Locate the cell with the specified text and output its [x, y] center coordinate. 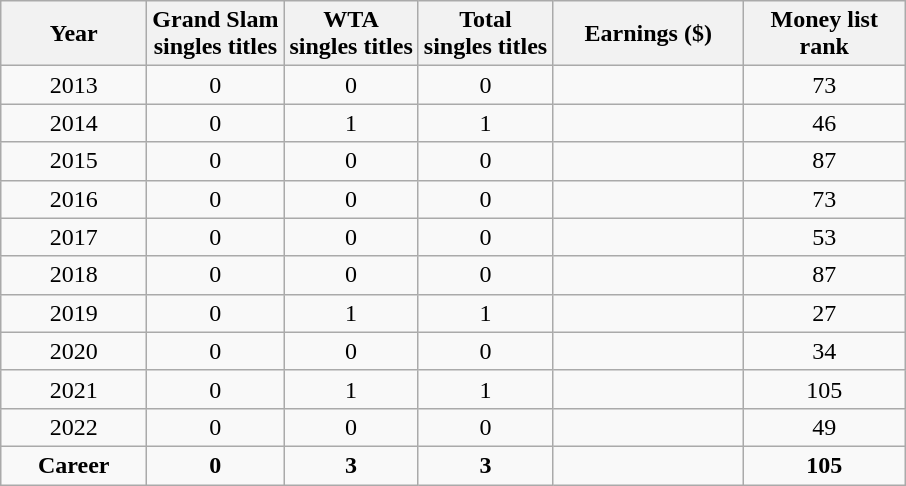
2013 [74, 85]
2016 [74, 199]
2019 [74, 313]
27 [824, 313]
Grand Slamsingles titles [216, 34]
53 [824, 237]
Money list rank [824, 34]
2017 [74, 237]
2020 [74, 351]
2022 [74, 427]
Earnings ($) [648, 34]
49 [824, 427]
2018 [74, 275]
2015 [74, 161]
Career [74, 465]
46 [824, 123]
Year [74, 34]
2014 [74, 123]
34 [824, 351]
Totalsingles titles [485, 34]
2021 [74, 389]
WTA singles titles [351, 34]
